Determine the (X, Y) coordinate at the center of the cell enclosing the given text.  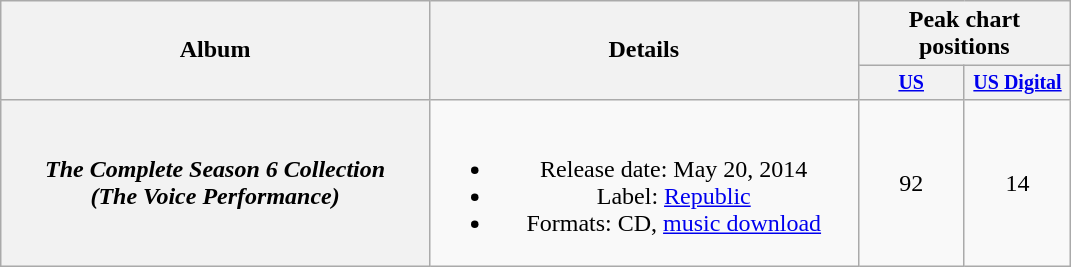
The Complete Season 6 Collection(The Voice Performance) (216, 182)
US Digital (1017, 82)
Album (216, 50)
US (911, 82)
92 (911, 182)
Peak chart positions (964, 34)
Release date: May 20, 2014Label: RepublicFormats: CD, music download (644, 182)
Details (644, 50)
14 (1017, 182)
